Return [X, Y] of the center of cell containing provided text 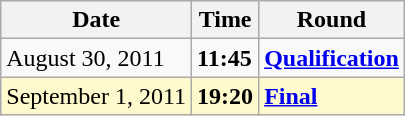
Round [332, 20]
Date [96, 20]
August 30, 2011 [96, 58]
Time [226, 20]
11:45 [226, 58]
19:20 [226, 96]
September 1, 2011 [96, 96]
Qualification [332, 58]
Final [332, 96]
